Provide the [X, Y] coordinate of the cell's center where the given text is located.  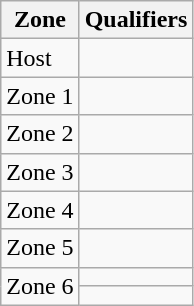
Host [40, 58]
Zone 3 [40, 172]
Zone 1 [40, 96]
Zone [40, 20]
Zone 6 [40, 286]
Qualifiers [136, 20]
Zone 2 [40, 134]
Zone 4 [40, 210]
Zone 5 [40, 248]
